Pinpoint the cell where the given text exists, returning its (x, y) midpoint coordinate. 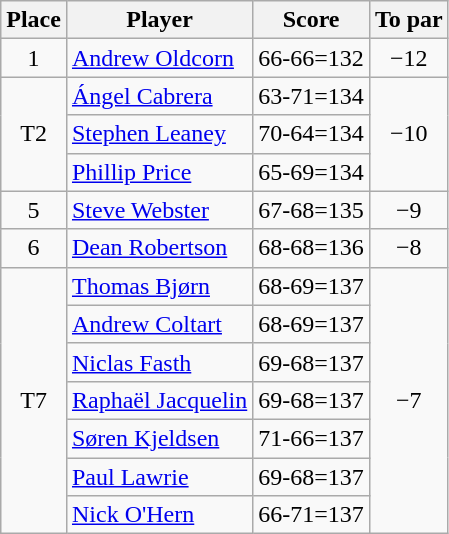
T7 (34, 400)
Thomas Bjørn (159, 286)
T2 (34, 134)
68-68=136 (312, 248)
Place (34, 20)
−8 (408, 248)
6 (34, 248)
Steve Webster (159, 210)
Phillip Price (159, 172)
Stephen Leaney (159, 134)
Andrew Coltart (159, 324)
Ángel Cabrera (159, 96)
71-66=137 (312, 438)
70-64=134 (312, 134)
66-66=132 (312, 58)
−7 (408, 400)
Raphaël Jacquelin (159, 400)
5 (34, 210)
65-69=134 (312, 172)
To par (408, 20)
Score (312, 20)
63-71=134 (312, 96)
−9 (408, 210)
Player (159, 20)
67-68=135 (312, 210)
Nick O'Hern (159, 515)
Niclas Fasth (159, 362)
1 (34, 58)
−10 (408, 134)
−12 (408, 58)
66-71=137 (312, 515)
Paul Lawrie (159, 477)
Andrew Oldcorn (159, 58)
Søren Kjeldsen (159, 438)
Dean Robertson (159, 248)
